Pinpoint the cell where the given text exists, returning its [X, Y] midpoint coordinate. 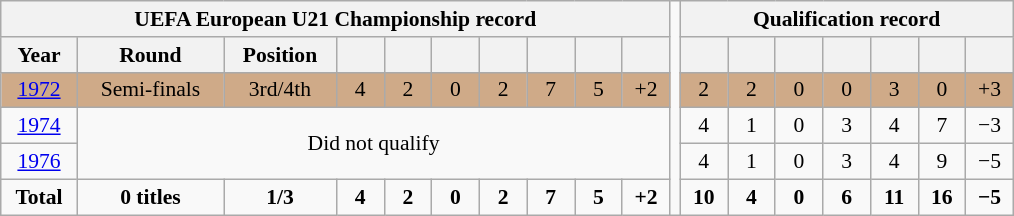
Round [150, 55]
1/3 [280, 197]
+3 [990, 90]
−3 [990, 126]
Did not qualify [373, 144]
11 [894, 197]
Position [280, 55]
1972 [39, 90]
6 [847, 197]
Total [39, 197]
10 [704, 197]
Qualification record [846, 19]
16 [942, 197]
1976 [39, 162]
Year [39, 55]
3rd/4th [280, 90]
9 [942, 162]
UEFA European U21 Championship record [336, 19]
Semi-finals [150, 90]
0 titles [150, 197]
1974 [39, 126]
